Output the (X, Y) coordinate of the center of the cell containing the given text.  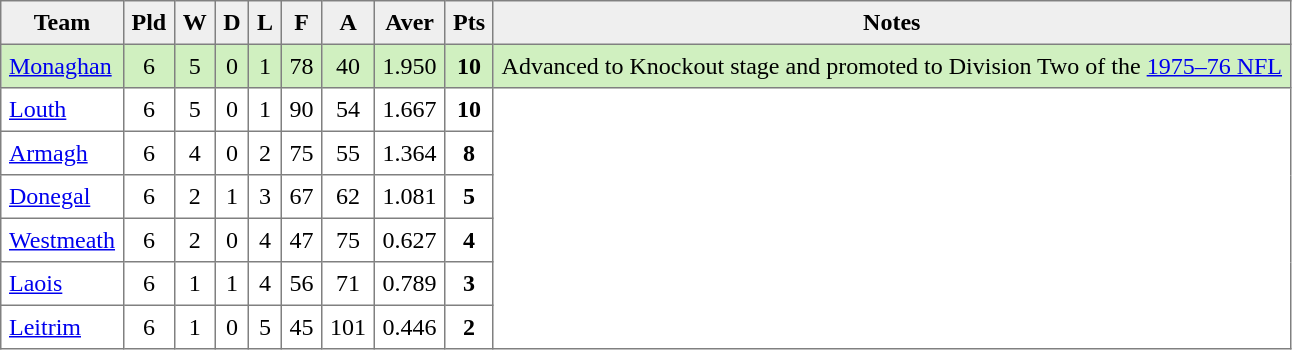
D (232, 23)
Team (62, 23)
101 (348, 327)
F (301, 23)
67 (301, 197)
78 (301, 66)
1.667 (409, 110)
55 (348, 153)
1.364 (409, 153)
8 (469, 153)
Advanced to Knockout stage and promoted to Division Two of the 1975–76 NFL (892, 66)
L (266, 23)
Westmeath (62, 240)
Armagh (62, 153)
0.789 (409, 284)
71 (348, 284)
Aver (409, 23)
47 (301, 240)
0.446 (409, 327)
1.950 (409, 66)
45 (301, 327)
W (194, 23)
Leitrim (62, 327)
Donegal (62, 197)
Notes (892, 23)
Laois (62, 284)
40 (348, 66)
56 (301, 284)
Louth (62, 110)
Pts (469, 23)
Monaghan (62, 66)
1.081 (409, 197)
62 (348, 197)
A (348, 23)
54 (348, 110)
0.627 (409, 240)
90 (301, 110)
Pld (148, 23)
